Extract the [x, y] coordinate from the center of the cell holding the provided text.  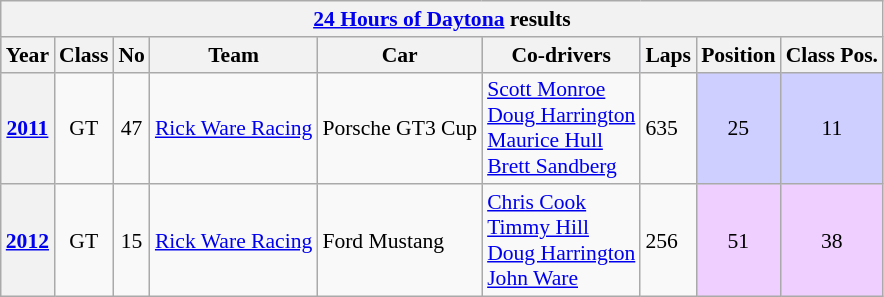
Chris Cook Timmy Hill Doug Harrington John Ware [561, 241]
15 [132, 241]
Year [28, 55]
Porsche GT3 Cup [400, 128]
2012 [28, 241]
No [132, 55]
Car [400, 55]
25 [738, 128]
Class Pos. [832, 55]
Position [738, 55]
Class [84, 55]
11 [832, 128]
Ford Mustang [400, 241]
Co-drivers [561, 55]
47 [132, 128]
635 [668, 128]
51 [738, 241]
Team [234, 55]
2011 [28, 128]
38 [832, 241]
Scott Monroe Doug Harrington Maurice Hull Brett Sandberg [561, 128]
24 Hours of Daytona results [442, 19]
256 [668, 241]
Laps [668, 55]
